Capture the cell that displays the provided text and extract its (x, y) central coordinate. 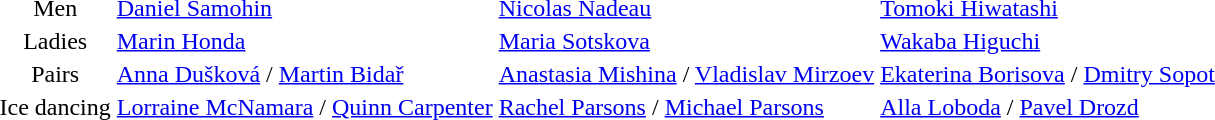
Marin Honda (304, 41)
Anastasia Mishina / Vladislav Mirzoev (686, 74)
Maria Sotskova (686, 41)
Anna Dušková / Martin Bidař (304, 74)
